Provide the [X, Y] coordinate of the cell's center where the given text is located.  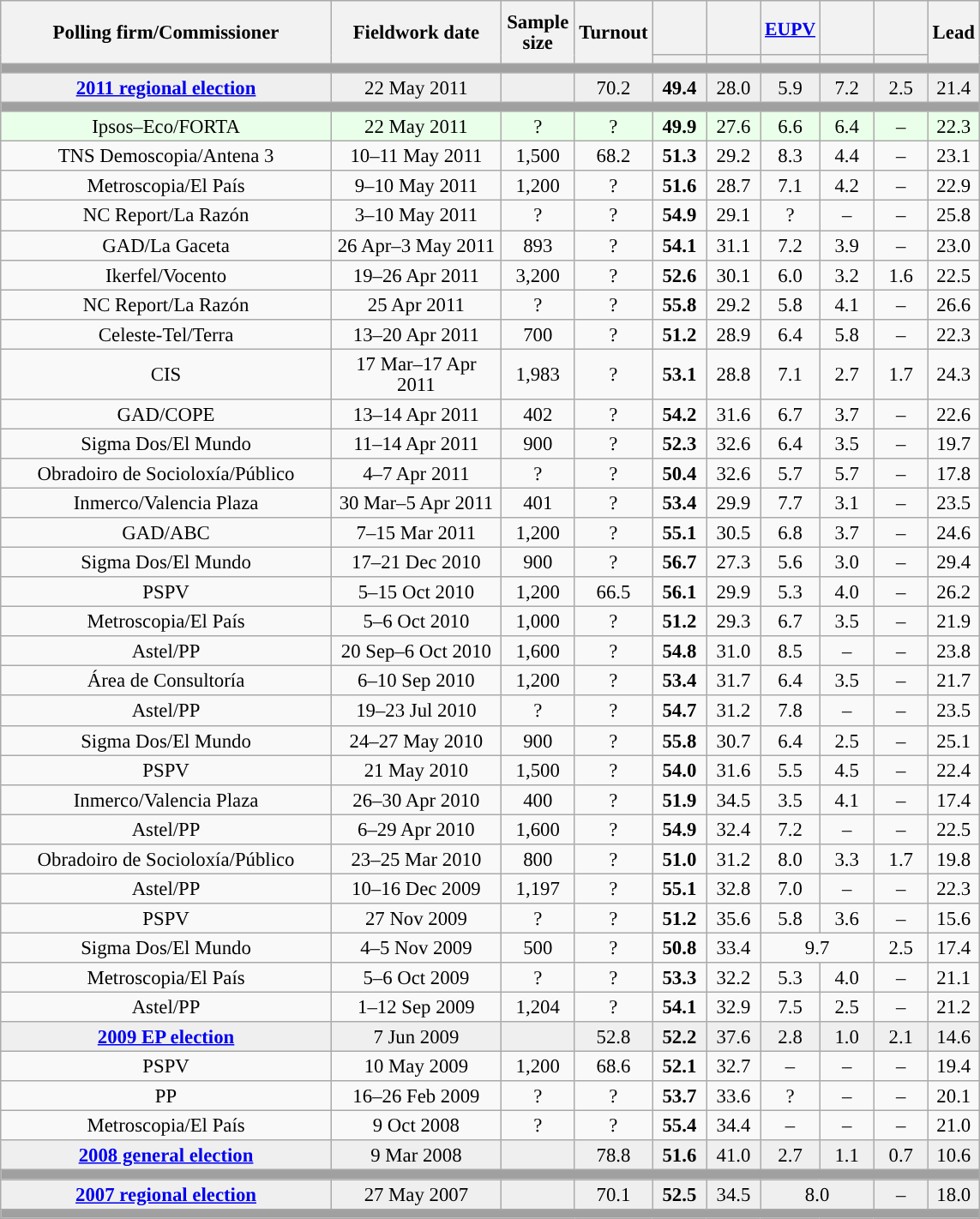
3.2 [847, 274]
17–21 Dec 2010 [416, 562]
66.5 [614, 591]
400 [538, 799]
32.4 [734, 830]
1.0 [847, 1037]
26 Apr–3 May 2011 [416, 245]
21.0 [953, 1126]
3,200 [538, 274]
GAD/La Gaceta [166, 245]
23.0 [953, 245]
Lead [953, 33]
35.6 [734, 919]
10 May 2009 [416, 1066]
21.1 [953, 977]
1,197 [538, 888]
54.0 [679, 770]
31.0 [734, 652]
3.9 [847, 245]
4.4 [847, 156]
34.4 [734, 1126]
78.8 [614, 1156]
13–20 Apr 2011 [416, 334]
1,000 [538, 622]
25 Apr 2011 [416, 305]
500 [538, 948]
1,983 [538, 374]
28.9 [734, 334]
21.7 [953, 681]
52.3 [679, 444]
16–26 Feb 2009 [416, 1096]
4–7 Apr 2011 [416, 473]
27 May 2007 [416, 1195]
Área de Consultoría [166, 681]
20.1 [953, 1096]
49.9 [679, 127]
30.1 [734, 274]
70.1 [614, 1195]
23–25 Mar 2010 [416, 859]
Turnout [614, 33]
27 Nov 2009 [416, 919]
23.1 [953, 156]
21.2 [953, 1008]
2.1 [900, 1037]
28.8 [734, 374]
28.0 [734, 87]
54.8 [679, 652]
3–10 May 2011 [416, 216]
700 [538, 334]
21 May 2010 [416, 770]
TNS Demoscopia/Antena 3 [166, 156]
26–30 Apr 2010 [416, 799]
52.8 [614, 1037]
7.0 [791, 888]
31.7 [734, 681]
17.8 [953, 473]
31.1 [734, 245]
7 Jun 2009 [416, 1037]
6.8 [791, 533]
800 [538, 859]
21.9 [953, 622]
52.1 [679, 1066]
4.2 [847, 187]
53.3 [679, 977]
53.1 [679, 374]
Polling firm/Commissioner [166, 33]
19–23 Jul 2010 [416, 712]
55.4 [679, 1126]
5.5 [791, 770]
70.2 [614, 87]
32.8 [734, 888]
EUPV [791, 27]
32.2 [734, 977]
68.2 [614, 156]
32.9 [734, 1008]
52.2 [679, 1037]
3.0 [847, 562]
13–14 Apr 2011 [416, 415]
30.7 [734, 741]
54.2 [679, 415]
Celeste-Tel/Terra [166, 334]
33.6 [734, 1096]
30 Mar–5 Apr 2011 [416, 502]
22.6 [953, 415]
24.3 [953, 374]
33.4 [734, 948]
PP [166, 1096]
6–29 Apr 2010 [416, 830]
402 [538, 415]
2.8 [791, 1037]
CIS [166, 374]
22.4 [953, 770]
9.7 [817, 948]
53.7 [679, 1096]
52.6 [679, 274]
11–14 Apr 2011 [416, 444]
50.8 [679, 948]
7.7 [791, 502]
51.3 [679, 156]
56.1 [679, 591]
50.4 [679, 473]
7.8 [791, 712]
893 [538, 245]
20 Sep–6 Oct 2010 [416, 652]
19–26 Apr 2011 [416, 274]
6.6 [791, 127]
27.6 [734, 127]
GAD/COPE [166, 415]
18.0 [953, 1195]
49.4 [679, 87]
Sample size [538, 33]
56.7 [679, 562]
2007 regional election [166, 1195]
9 Mar 2008 [416, 1156]
23.8 [953, 652]
7.5 [791, 1008]
Ipsos–Eco/FORTA [166, 127]
1.1 [847, 1156]
8.5 [791, 652]
10–16 Dec 2009 [416, 888]
26.2 [953, 591]
2009 EP election [166, 1037]
0.7 [900, 1156]
25.8 [953, 216]
5–6 Oct 2010 [416, 622]
19.7 [953, 444]
5–6 Oct 2009 [416, 977]
9 Oct 2008 [416, 1126]
51.0 [679, 859]
6–10 Sep 2010 [416, 681]
4.5 [847, 770]
26.6 [953, 305]
32.7 [734, 1066]
Fieldwork date [416, 33]
3.3 [847, 859]
14.6 [953, 1037]
1,204 [538, 1008]
7–15 Mar 2011 [416, 533]
28.7 [734, 187]
401 [538, 502]
15.6 [953, 919]
5.6 [791, 562]
27.3 [734, 562]
29.4 [953, 562]
24–27 May 2010 [416, 741]
24.6 [953, 533]
54.7 [679, 712]
52.5 [679, 1195]
1–12 Sep 2009 [416, 1008]
29.3 [734, 622]
68.6 [614, 1066]
29.1 [734, 216]
37.6 [734, 1037]
1.6 [900, 274]
2011 regional election [166, 87]
10–11 May 2011 [416, 156]
25.1 [953, 741]
GAD/ABC [166, 533]
22.9 [953, 187]
19.4 [953, 1066]
8.3 [791, 156]
51.9 [679, 799]
Ikerfel/Vocento [166, 274]
6.0 [791, 274]
19.8 [953, 859]
5–15 Oct 2010 [416, 591]
41.0 [734, 1156]
2008 general election [166, 1156]
17 Mar–17 Apr 2011 [416, 374]
10.6 [953, 1156]
3.6 [847, 919]
4–5 Nov 2009 [416, 948]
30.5 [734, 533]
3.1 [847, 502]
21.4 [953, 87]
9–10 May 2011 [416, 187]
5.9 [791, 87]
